Determine the (X, Y) coordinate at the center of the cell enclosing the given text.  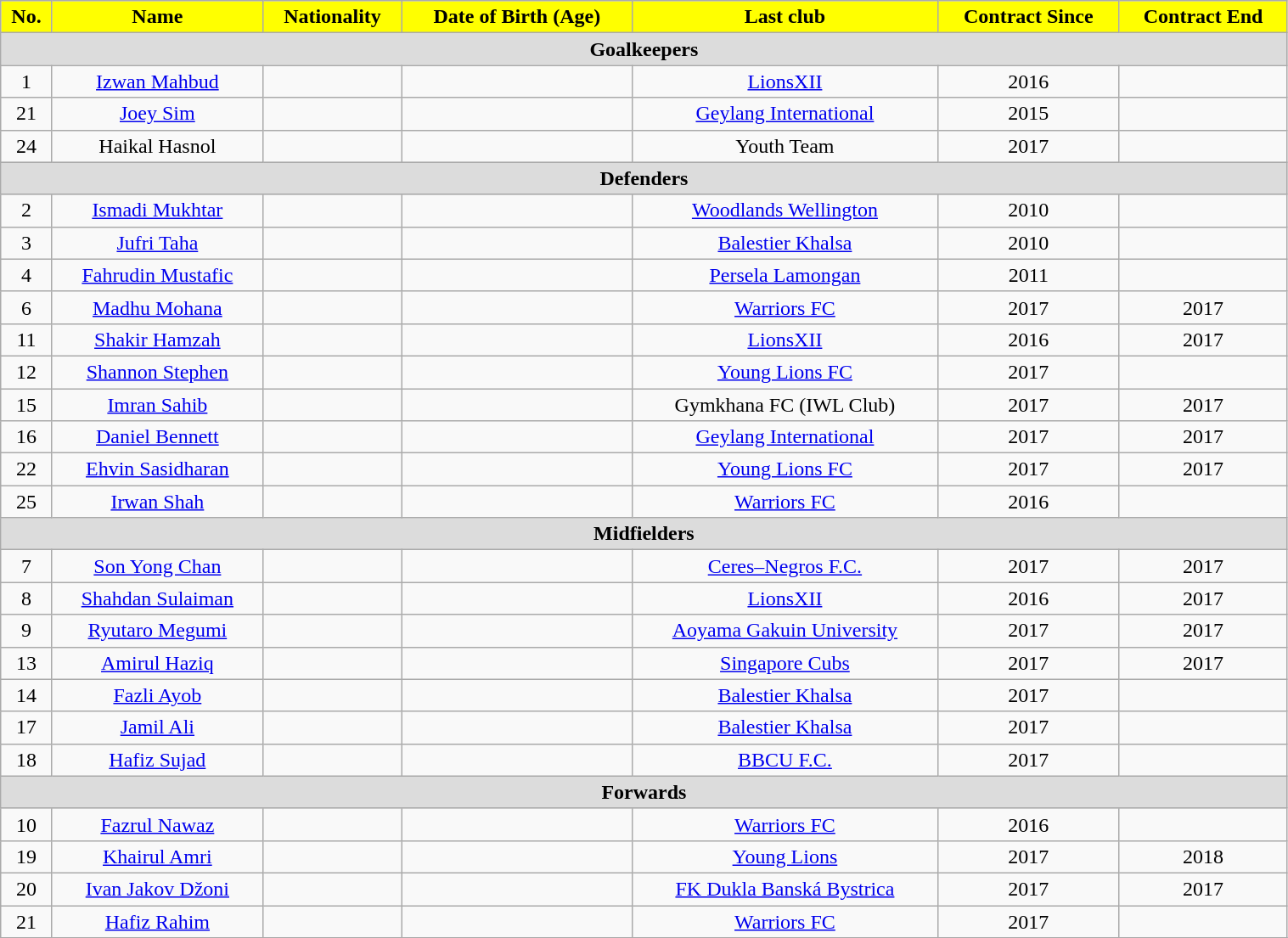
Haikal Hasnol (157, 146)
16 (26, 437)
Izwan Mahbud (157, 81)
Goalkeepers (644, 49)
Khairul Amri (157, 857)
Jufri Taha (157, 243)
3 (26, 243)
Shahdan Sulaiman (157, 598)
9 (26, 631)
2 (26, 211)
Gymkhana FC (IWL Club) (785, 405)
12 (26, 372)
10 (26, 824)
BBCU F.C. (785, 760)
15 (26, 405)
Ryutaro Megumi (157, 631)
7 (26, 566)
Shakir Hamzah (157, 340)
24 (26, 146)
2011 (1029, 275)
17 (26, 727)
Joey Sim (157, 114)
FK Dukla Banská Bystrica (785, 889)
Ehvin Sasidharan (157, 469)
Date of Birth (Age) (516, 17)
Ceres–Negros F.C. (785, 566)
6 (26, 307)
11 (26, 340)
Hafiz Rahim (157, 921)
Persela Lamongan (785, 275)
Ismadi Mukhtar (157, 211)
Aoyama Gakuin University (785, 631)
25 (26, 502)
8 (26, 598)
Fahrudin Mustafic (157, 275)
Young Lions (785, 857)
4 (26, 275)
Amirul Haziq (157, 663)
Last club (785, 17)
Ivan Jakov Džoni (157, 889)
Jamil Ali (157, 727)
Nationality (332, 17)
Contract Since (1029, 17)
20 (26, 889)
2015 (1029, 114)
Shannon Stephen (157, 372)
Fazli Ayob (157, 695)
Daniel Bennett (157, 437)
2018 (1203, 857)
Woodlands Wellington (785, 211)
Hafiz Sujad (157, 760)
13 (26, 663)
22 (26, 469)
Contract End (1203, 17)
1 (26, 81)
Defenders (644, 178)
Youth Team (785, 146)
Imran Sahib (157, 405)
Fazrul Nawaz (157, 824)
Name (157, 17)
19 (26, 857)
18 (26, 760)
Son Yong Chan (157, 566)
Madhu Mohana (157, 307)
Irwan Shah (157, 502)
Singapore Cubs (785, 663)
Midfielders (644, 534)
Forwards (644, 792)
No. (26, 17)
14 (26, 695)
